Capture the cell that displays the provided text and extract its (X, Y) central coordinate. 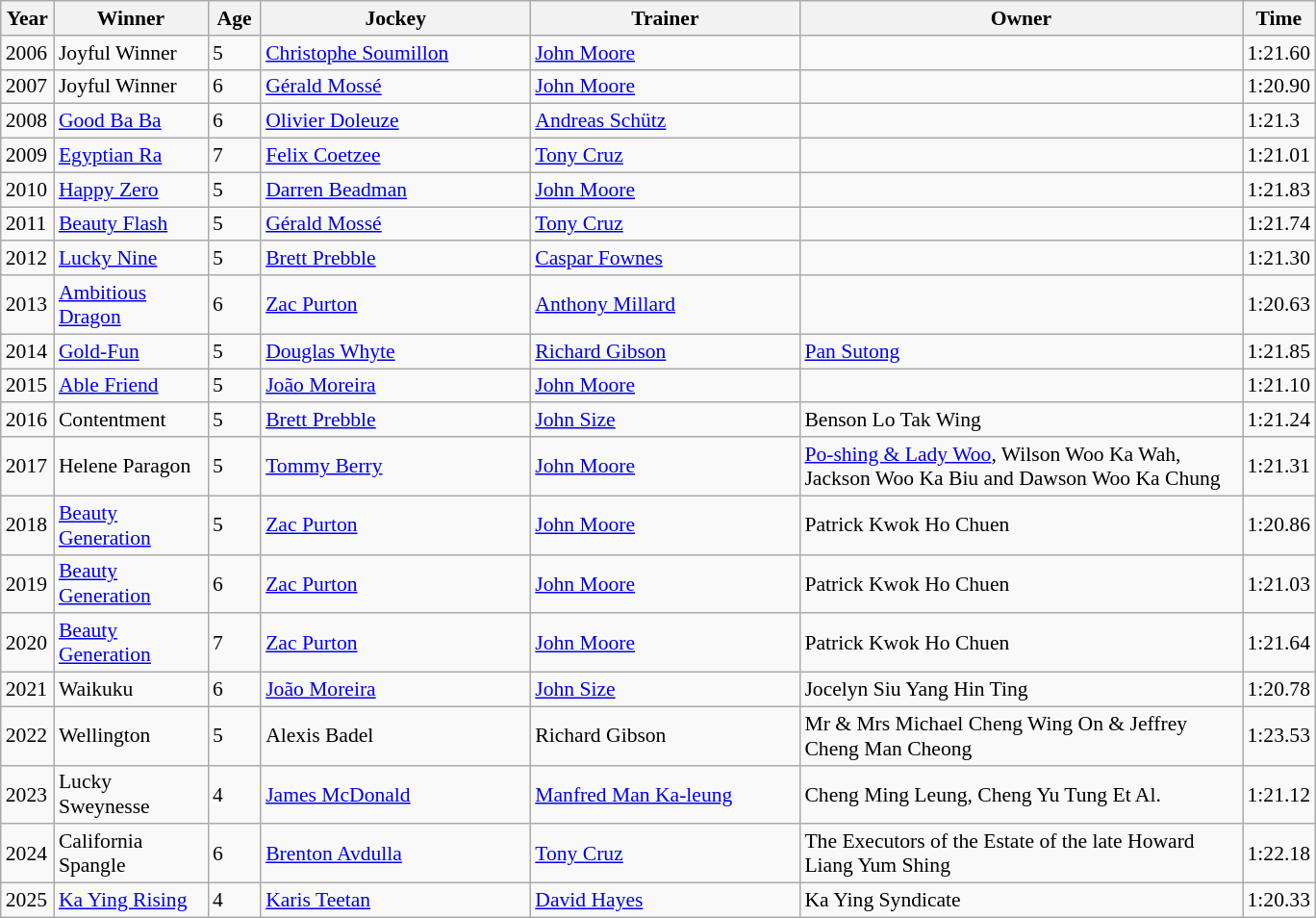
Caspar Fownes (665, 259)
1:20.33 (1279, 901)
2019 (27, 583)
Gold-Fun (131, 351)
Time (1279, 18)
2012 (27, 259)
Year (27, 18)
James McDonald (395, 795)
Age (235, 18)
2016 (27, 421)
2013 (27, 304)
2006 (27, 53)
2023 (27, 795)
Able Friend (131, 386)
1:21.3 (1279, 121)
Owner (1021, 18)
2015 (27, 386)
Helene Paragon (131, 466)
2017 (27, 466)
Manfred Man Ka-leung (665, 795)
California Spangle (131, 854)
Tommy Berry (395, 466)
2020 (27, 643)
2014 (27, 351)
Jockey (395, 18)
Lucky Sweynesse (131, 795)
1:20.78 (1279, 690)
Felix Coetzee (395, 156)
2009 (27, 156)
Po-shing & Lady Woo, Wilson Woo Ka Wah, Jackson Woo Ka Biu and Dawson Woo Ka Chung (1021, 466)
Andreas Schütz (665, 121)
Trainer (665, 18)
1:21.60 (1279, 53)
The Executors of the Estate of the late Howard Liang Yum Shing (1021, 854)
2018 (27, 525)
Karis Teetan (395, 901)
1:21.12 (1279, 795)
Ambitious Dragon (131, 304)
1:21.24 (1279, 421)
1:21.74 (1279, 224)
1:21.85 (1279, 351)
2022 (27, 735)
2010 (27, 190)
1:23.53 (1279, 735)
Beauty Flash (131, 224)
1:21.01 (1279, 156)
1:20.90 (1279, 87)
2021 (27, 690)
Alexis Badel (395, 735)
Contentment (131, 421)
1:21.83 (1279, 190)
Christophe Soumillon (395, 53)
2024 (27, 854)
Ka Ying Rising (131, 901)
2011 (27, 224)
David Hayes (665, 901)
1:21.30 (1279, 259)
2008 (27, 121)
Olivier Doleuze (395, 121)
1:22.18 (1279, 854)
1:20.63 (1279, 304)
Waikuku (131, 690)
Jocelyn Siu Yang Hin Ting (1021, 690)
Cheng Ming Leung, Cheng Yu Tung Et Al. (1021, 795)
Lucky Nine (131, 259)
Brenton Avdulla (395, 854)
Darren Beadman (395, 190)
Ka Ying Syndicate (1021, 901)
Douglas Whyte (395, 351)
Wellington (131, 735)
Pan Sutong (1021, 351)
Anthony Millard (665, 304)
1:21.03 (1279, 583)
1:21.64 (1279, 643)
Good Ba Ba (131, 121)
Winner (131, 18)
2025 (27, 901)
1:21.31 (1279, 466)
1:20.86 (1279, 525)
1:21.10 (1279, 386)
Egyptian Ra (131, 156)
Happy Zero (131, 190)
2007 (27, 87)
Benson Lo Tak Wing (1021, 421)
Mr & Mrs Michael Cheng Wing On & Jeffrey Cheng Man Cheong (1021, 735)
